Capture the cell that displays the provided text and extract its (X, Y) central coordinate. 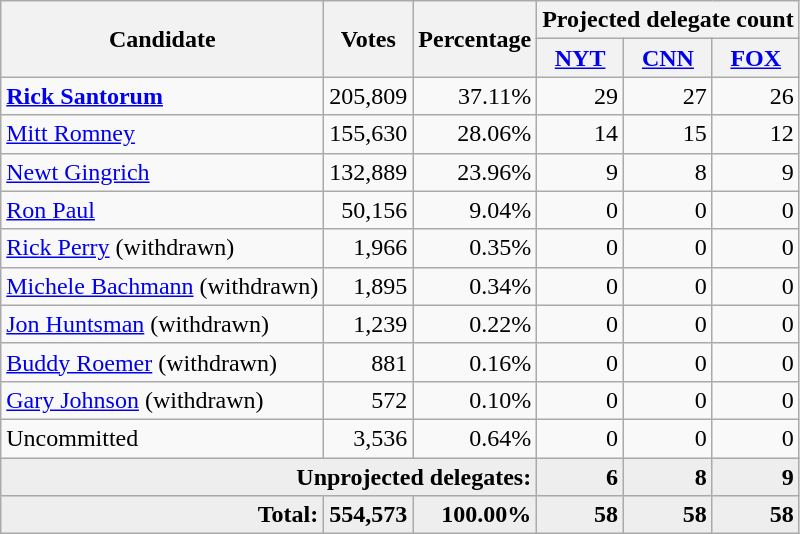
12 (756, 134)
26 (756, 96)
0.34% (475, 286)
15 (668, 134)
9.04% (475, 210)
Mitt Romney (162, 134)
Total: (162, 515)
Projected delegate count (668, 20)
572 (368, 400)
Buddy Roemer (withdrawn) (162, 362)
Gary Johnson (withdrawn) (162, 400)
1,966 (368, 248)
1,895 (368, 286)
28.06% (475, 134)
0.10% (475, 400)
0.22% (475, 324)
100.00% (475, 515)
Ron Paul (162, 210)
6 (580, 477)
Percentage (475, 39)
50,156 (368, 210)
0.64% (475, 438)
155,630 (368, 134)
Newt Gingrich (162, 172)
Uncommitted (162, 438)
37.11% (475, 96)
CNN (668, 58)
881 (368, 362)
205,809 (368, 96)
14 (580, 134)
554,573 (368, 515)
27 (668, 96)
3,536 (368, 438)
Unprojected delegates: (269, 477)
Jon Huntsman (withdrawn) (162, 324)
NYT (580, 58)
132,889 (368, 172)
Rick Santorum (162, 96)
Candidate (162, 39)
23.96% (475, 172)
FOX (756, 58)
0.16% (475, 362)
Votes (368, 39)
29 (580, 96)
0.35% (475, 248)
Michele Bachmann (withdrawn) (162, 286)
1,239 (368, 324)
Rick Perry (withdrawn) (162, 248)
